Search for the cell housing the specified text and yield its (X, Y) center coordinate. 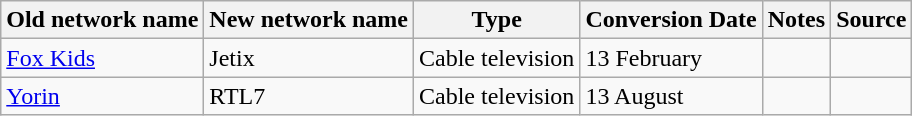
13 February (671, 58)
Conversion Date (671, 20)
Source (872, 20)
Notes (796, 20)
RTL7 (309, 96)
Fox Kids (102, 58)
13 August (671, 96)
Jetix (309, 58)
Type (497, 20)
Old network name (102, 20)
Yorin (102, 96)
New network name (309, 20)
